Search for the cell housing the specified text and yield its (X, Y) center coordinate. 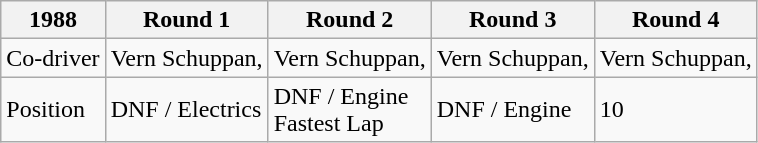
10 (676, 110)
Round 4 (676, 20)
Round 2 (350, 20)
Co-driver (53, 58)
DNF / Engine (512, 110)
Round 1 (186, 20)
DNF / Engine Fastest Lap (350, 110)
Position (53, 110)
DNF / Electrics (186, 110)
1988 (53, 20)
Round 3 (512, 20)
